Search for the cell housing the specified text and yield its (X, Y) center coordinate. 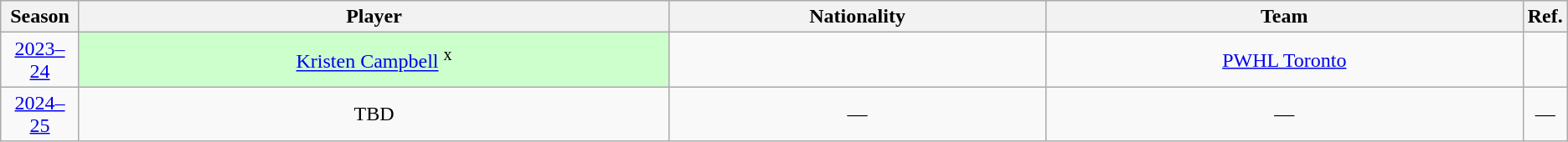
2023–24 (40, 60)
Ref. (1545, 17)
Kristen Campbell x (374, 60)
2024–25 (40, 114)
Team (1284, 17)
Nationality (858, 17)
PWHL Toronto (1284, 60)
TBD (374, 114)
Player (374, 17)
Season (40, 17)
